Extract the [x, y] coordinate from the center of the cell holding the provided text.  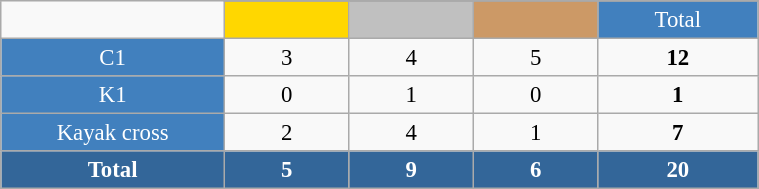
20 [678, 170]
12 [678, 58]
7 [678, 133]
K1 [113, 95]
C1 [113, 58]
Kayak cross [113, 133]
3 [287, 58]
2 [287, 133]
6 [536, 170]
9 [411, 170]
